Find where the given text appears and provide that cell's center as [X, Y] coordinate. 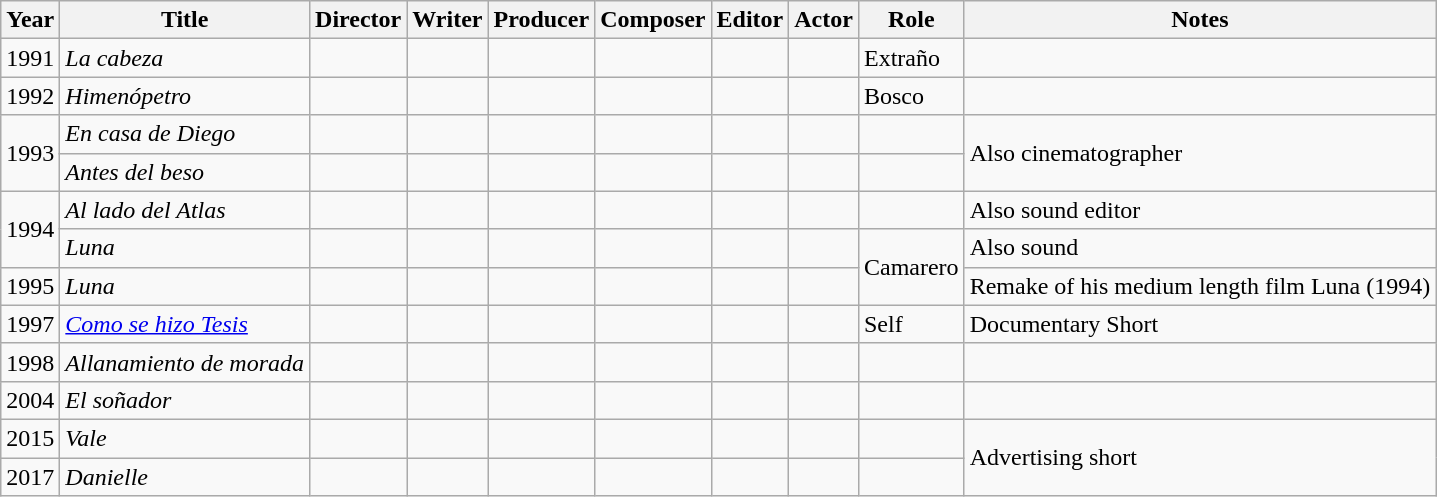
1991 [30, 58]
Camarero [911, 267]
1992 [30, 96]
Role [911, 20]
Extraño [911, 58]
Al lado del Atlas [185, 210]
Editor [750, 20]
El soñador [185, 400]
Antes del beso [185, 172]
Also cinematographer [1200, 153]
Advertising short [1200, 457]
Bosco [911, 96]
2015 [30, 438]
Actor [824, 20]
Self [911, 324]
Remake of his medium length film Luna (1994) [1200, 286]
En casa de Diego [185, 134]
Year [30, 20]
Also sound [1200, 248]
2004 [30, 400]
1995 [30, 286]
Composer [653, 20]
Director [358, 20]
Producer [542, 20]
1997 [30, 324]
Title [185, 20]
2017 [30, 477]
La cabeza [185, 58]
Documentary Short [1200, 324]
1994 [30, 229]
Himenópetro [185, 96]
Notes [1200, 20]
Allanamiento de morada [185, 362]
1998 [30, 362]
1993 [30, 153]
Como se hizo Tesis [185, 324]
Also sound editor [1200, 210]
Vale [185, 438]
Danielle [185, 477]
Writer [448, 20]
